Scan for the cell matching the given text and deliver its [x, y] coordinate at center. 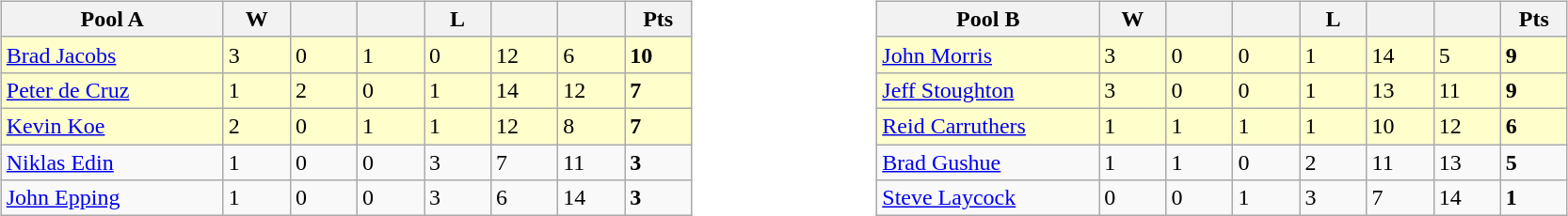
Peter de Cruz [112, 90]
Brad Gushue [988, 162]
Brad Jacobs [112, 54]
Steve Laycock [988, 198]
Kevin Koe [112, 126]
8 [591, 126]
Reid Carruthers [988, 126]
John Morris [988, 54]
John Epping [112, 198]
Niklas Edin [112, 162]
Pool A [112, 19]
Jeff Stoughton [988, 90]
Pool B [988, 19]
